Output the [X, Y] coordinate of the center of the cell containing the given text.  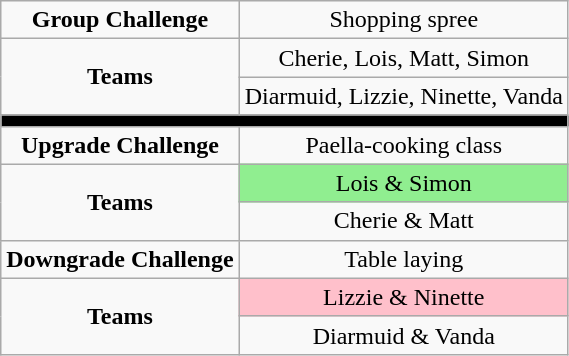
Upgrade Challenge [120, 145]
Paella-cooking class [404, 145]
Downgrade Challenge [120, 259]
Cherie, Lois, Matt, Simon [404, 58]
Lizzie & Ninette [404, 297]
Cherie & Matt [404, 221]
Table laying [404, 259]
Shopping spree [404, 20]
Diarmuid, Lizzie, Ninette, Vanda [404, 96]
Diarmuid & Vanda [404, 335]
Group Challenge [120, 20]
Lois & Simon [404, 183]
